Identify which cell holds the provided text, then report its (x, y) central coordinate. 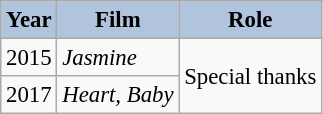
Role (250, 20)
Jasmine (118, 58)
Special thanks (250, 76)
Heart, Baby (118, 95)
Year (29, 20)
2017 (29, 95)
Film (118, 20)
2015 (29, 58)
